From the cell containing the given text, extract its center point as (x, y) coordinate. 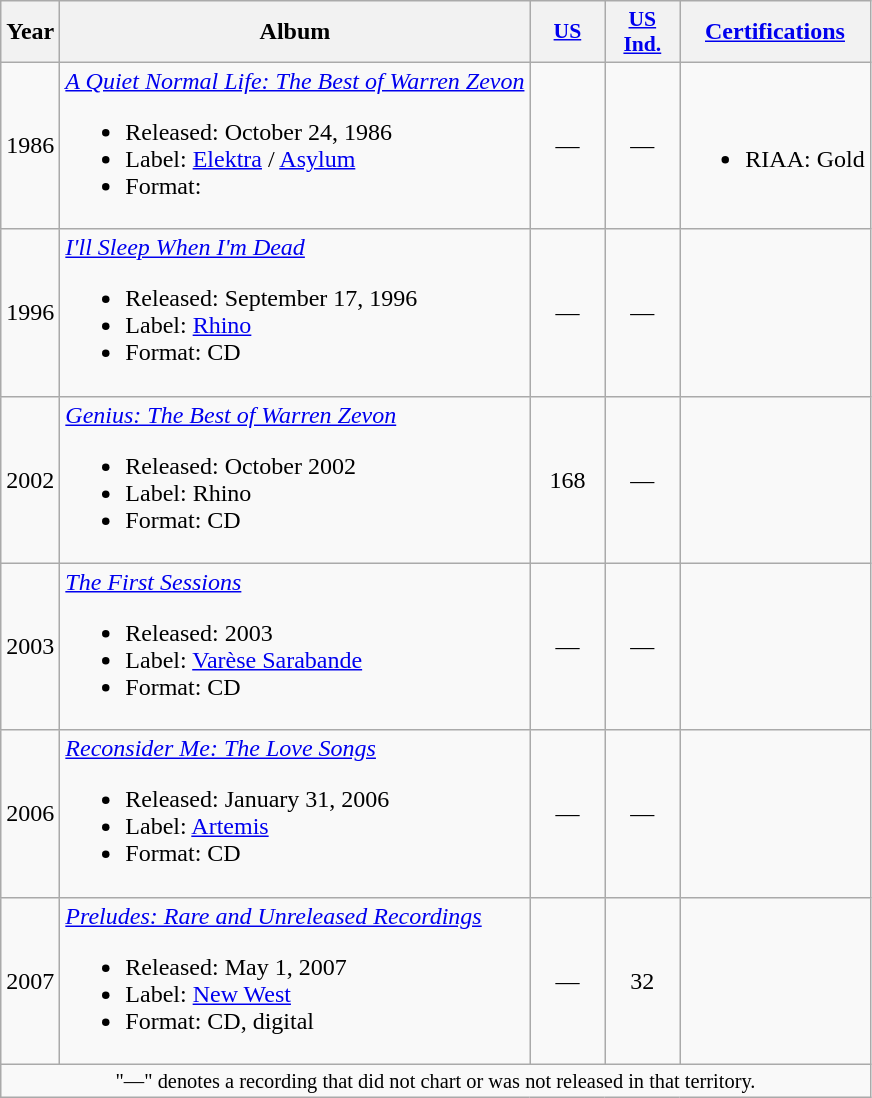
2007 (30, 980)
2003 (30, 646)
1986 (30, 146)
US (568, 32)
Reconsider Me: The Love SongsReleased: January 31, 2006Label: ArtemisFormat: CD (295, 814)
Album (295, 32)
2002 (30, 480)
Genius: The Best of Warren ZevonReleased: October 2002Label: RhinoFormat: CD (295, 480)
1996 (30, 312)
Preludes: Rare and Unreleased RecordingsReleased: May 1, 2007Label: New WestFormat: CD, digital (295, 980)
The First SessionsReleased: 2003Label: Varèse SarabandeFormat: CD (295, 646)
RIAA: Gold (775, 146)
Year (30, 32)
168 (568, 480)
32 (642, 980)
USInd. (642, 32)
Certifications (775, 32)
2006 (30, 814)
A Quiet Normal Life: The Best of Warren ZevonReleased: October 24, 1986Label: Elektra / AsylumFormat: (295, 146)
"—" denotes a recording that did not chart or was not released in that territory. (436, 1081)
I'll Sleep When I'm DeadReleased: September 17, 1996Label: RhinoFormat: CD (295, 312)
